Provide the [x, y] coordinate of the cell's center where the given text is located.  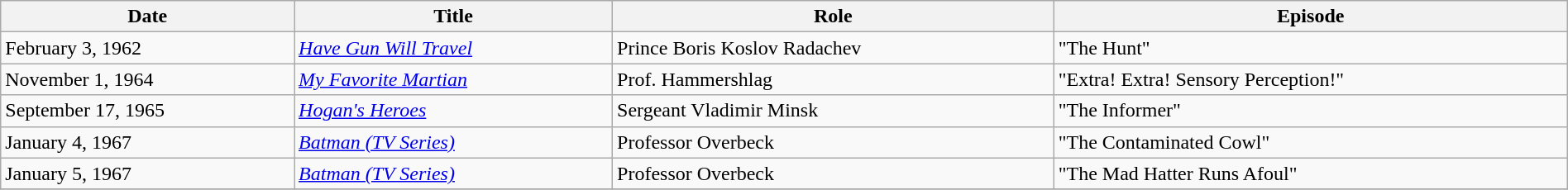
Prof. Hammershlag [834, 79]
Role [834, 17]
"The Informer" [1310, 111]
Sergeant Vladimir Minsk [834, 111]
September 17, 1965 [147, 111]
"The Contaminated Cowl" [1310, 142]
Episode [1310, 17]
"The Hunt" [1310, 48]
Date [147, 17]
"Extra! Extra! Sensory Perception!" [1310, 79]
January 4, 1967 [147, 142]
Prince Boris Koslov Radachev [834, 48]
February 3, 1962 [147, 48]
Hogan's Heroes [453, 111]
"The Mad Hatter Runs Afoul" [1310, 173]
November 1, 1964 [147, 79]
Have Gun Will Travel [453, 48]
January 5, 1967 [147, 173]
My Favorite Martian [453, 79]
Title [453, 17]
